Scan for the cell matching the given text and deliver its [x, y] coordinate at center. 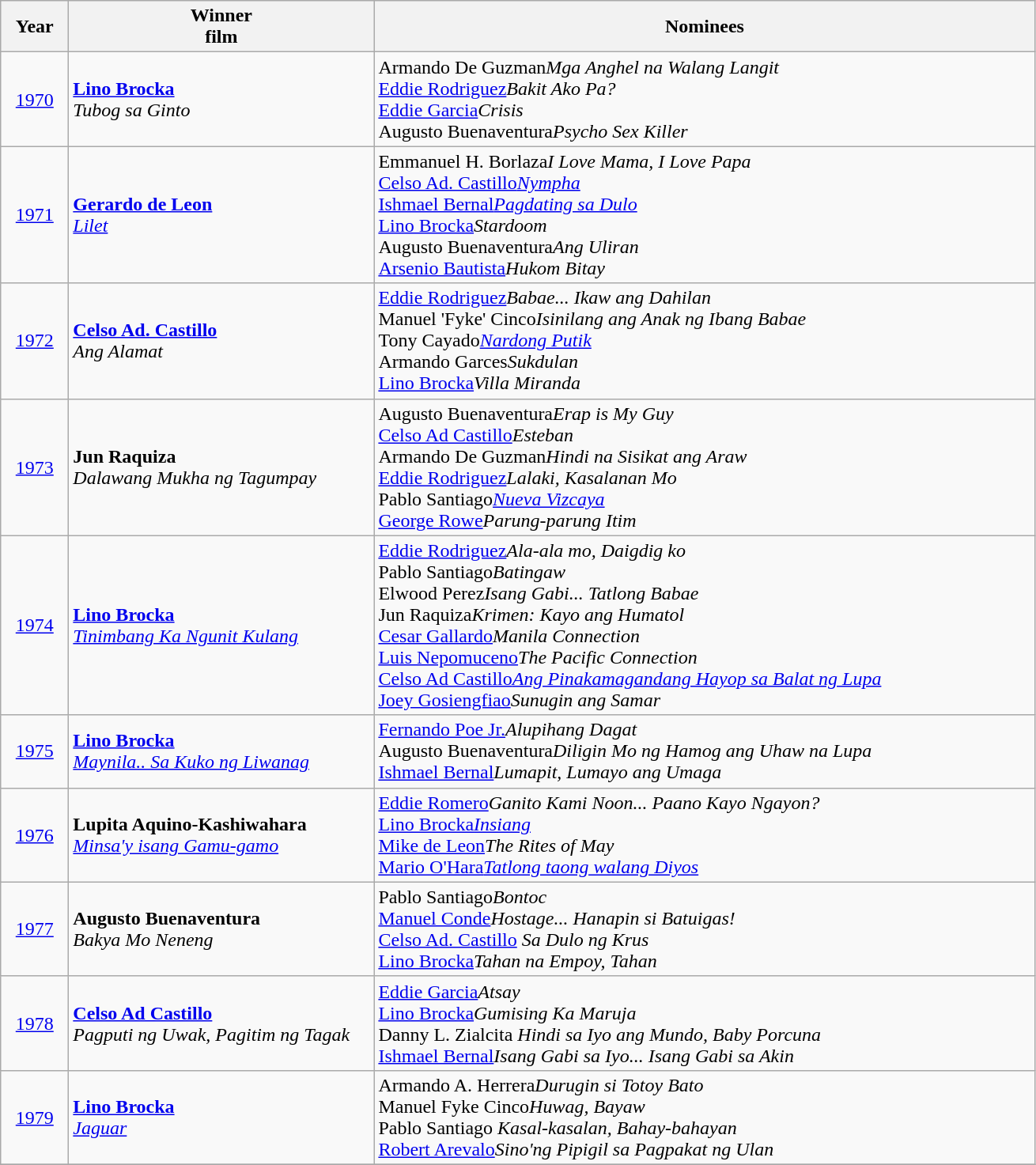
Lino BrockaJaguar [221, 1117]
Gerardo de LeonLilet [221, 215]
Year [35, 27]
Eddie RomeroGanito Kami Noon... Paano Kayo Ngayon? Lino BrockaInsiangMike de LeonThe Rites of May Mario O'HaraTatlong taong walang Diyos [705, 835]
Lupita Aquino-KashiwaharaMinsa'y isang Gamu-gamo [221, 835]
1975 [35, 751]
1972 [35, 341]
Lino BrockaTubog sa Ginto [221, 100]
Celso Ad. CastilloAng Alamat [221, 341]
Armando De GuzmanMga Anghel na Walang Langit Eddie RodriguezBakit Ako Pa?Eddie GarciaCrisisAugusto BuenaventuraPsycho Sex Killer [705, 100]
1977 [35, 929]
1979 [35, 1117]
1970 [35, 100]
1976 [35, 835]
1971 [35, 215]
Pablo SantiagoBontocManuel CondeHostage... Hanapin si Batuigas!Celso Ad. Castillo Sa Dulo ng Krus Lino BrockaTahan na Empoy, Tahan [705, 929]
Jun RaquizaDalawang Mukha ng Tagumpay [221, 467]
Lino BrockaTinimbang Ka Ngunit Kulang [221, 625]
Lino BrockaMaynila.. Sa Kuko ng Liwanag [221, 751]
1973 [35, 467]
Winnerfilm [221, 27]
Celso Ad CastilloPagputi ng Uwak, Pagitim ng Tagak [221, 1023]
1978 [35, 1023]
Nominees [705, 27]
Fernando Poe Jr.Alupihang DagatAugusto BuenaventuraDiligin Mo ng Hamog ang Uhaw na Lupa Ishmael BernalLumapit, Lumayo ang Umaga [705, 751]
1974 [35, 625]
Augusto BuenaventuraBakya Mo Neneng [221, 929]
